Provide the (x, y) coordinate of the cell's center where the given text is located.  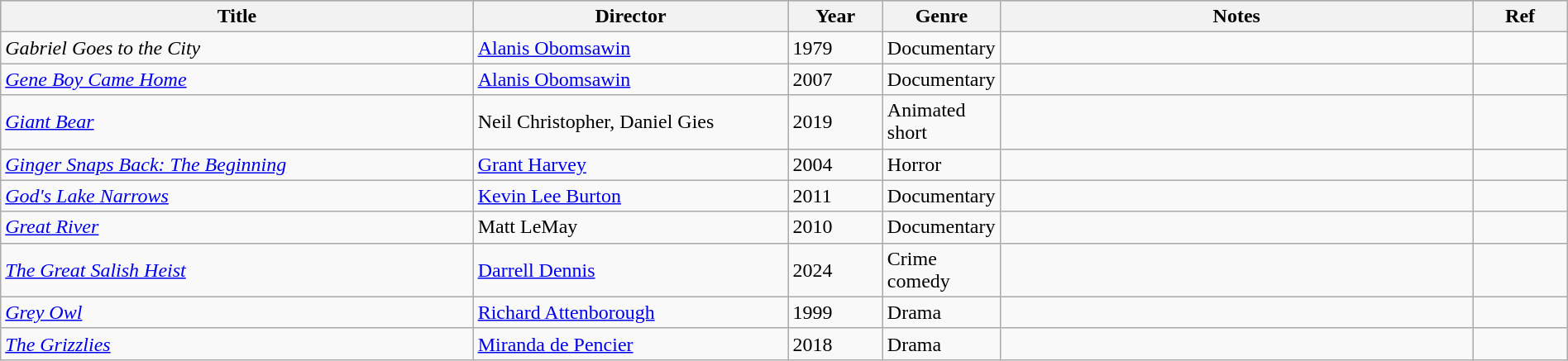
The Great Salish Heist (237, 269)
Darrell Dennis (630, 269)
2004 (835, 164)
Richard Attenborough (630, 312)
God's Lake Narrows (237, 196)
Horror (941, 164)
Neil Christopher, Daniel Gies (630, 122)
2018 (835, 344)
Gene Boy Came Home (237, 79)
Notes (1237, 17)
Genre (941, 17)
2024 (835, 269)
Miranda de Pencier (630, 344)
Grey Owl (237, 312)
Animated short (941, 122)
2011 (835, 196)
Matt LeMay (630, 227)
2010 (835, 227)
2019 (835, 122)
1999 (835, 312)
Kevin Lee Burton (630, 196)
Year (835, 17)
Ginger Snaps Back: The Beginning (237, 164)
2007 (835, 79)
Director (630, 17)
Ref (1520, 17)
The Grizzlies (237, 344)
Giant Bear (237, 122)
Great River (237, 227)
Grant Harvey (630, 164)
Crime comedy (941, 269)
Gabriel Goes to the City (237, 48)
Title (237, 17)
1979 (835, 48)
